Identify which cell holds the provided text, then report its (x, y) central coordinate. 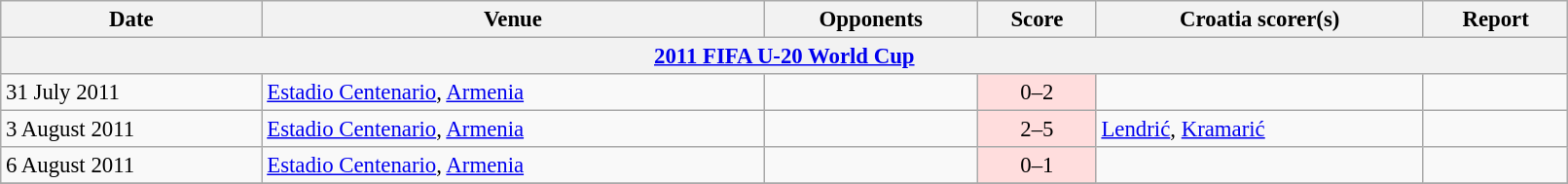
31 July 2011 (131, 92)
0–1 (1038, 166)
6 August 2011 (131, 166)
Venue (513, 19)
Croatia scorer(s) (1259, 19)
Lendrić, Kramarić (1259, 129)
2011 FIFA U-20 World Cup (784, 56)
Opponents (871, 19)
0–2 (1038, 92)
3 August 2011 (131, 129)
2–5 (1038, 129)
Score (1038, 19)
Date (131, 19)
Report (1495, 19)
